Identify which cell holds the provided text, then report its (x, y) central coordinate. 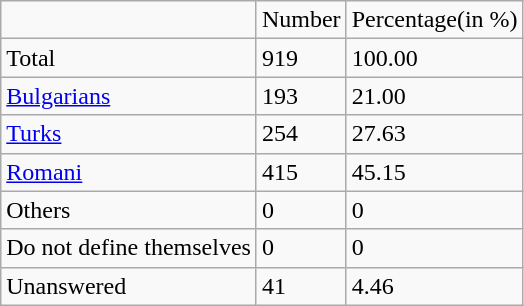
254 (301, 134)
919 (301, 58)
Romani (129, 172)
21.00 (434, 96)
Do not define themselves (129, 248)
Percentage(in %) (434, 20)
41 (301, 286)
Unanswered (129, 286)
Turks (129, 134)
Bulgarians (129, 96)
193 (301, 96)
45.15 (434, 172)
415 (301, 172)
100.00 (434, 58)
27.63 (434, 134)
Total (129, 58)
Number (301, 20)
Others (129, 210)
4.46 (434, 286)
